Capture the cell that displays the provided text and extract its (X, Y) central coordinate. 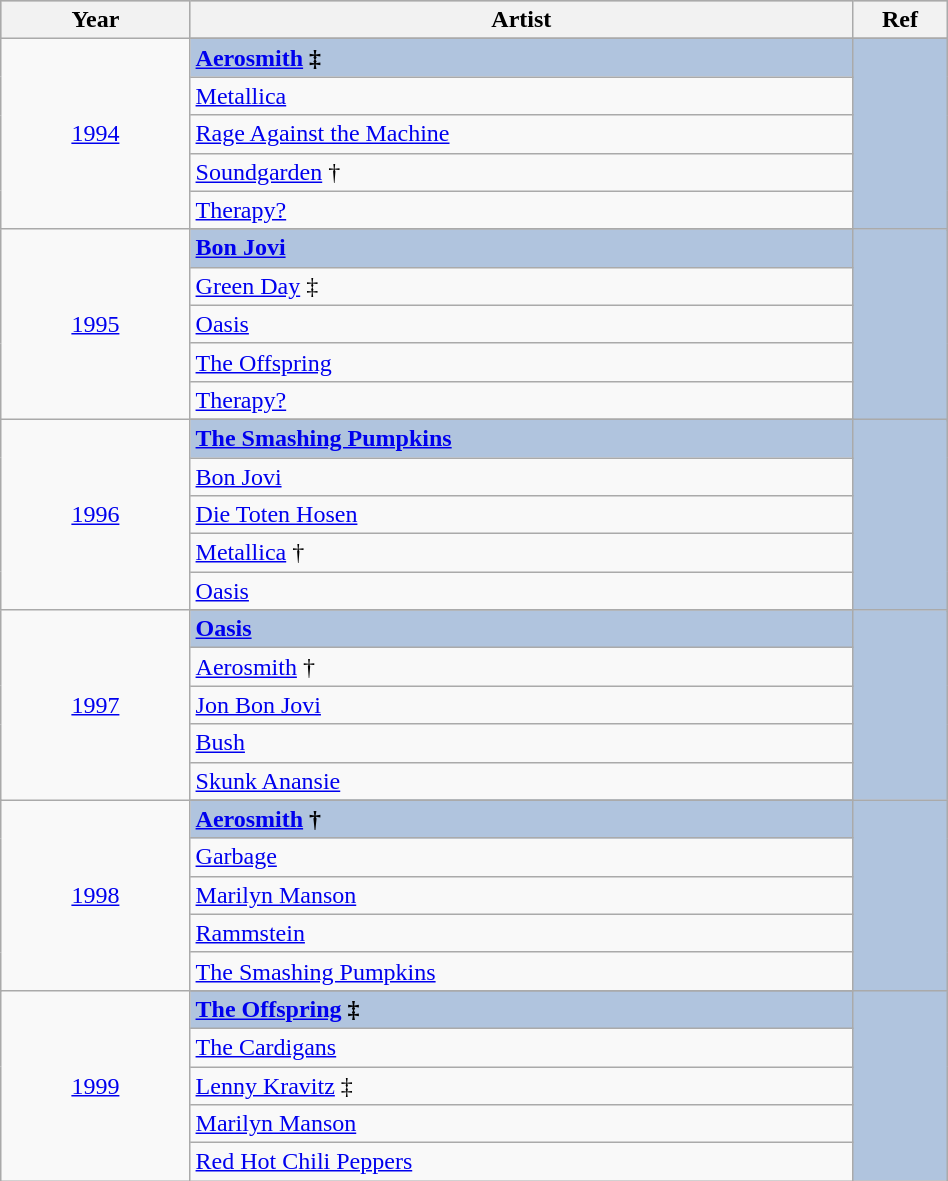
Skunk Anansie (522, 781)
1998 (96, 895)
Artist (522, 20)
Bush (522, 743)
1999 (96, 1085)
1997 (96, 705)
The Offspring (522, 362)
Year (96, 20)
Ref (900, 20)
Metallica † (522, 553)
1994 (96, 134)
Soundgarden † (522, 172)
The Cardigans (522, 1047)
Metallica (522, 96)
Die Toten Hosen (522, 515)
Garbage (522, 857)
Aerosmith ‡ (522, 58)
Jon Bon Jovi (522, 705)
Red Hot Chili Peppers (522, 1162)
1995 (96, 324)
The Offspring ‡ (522, 1009)
Rage Against the Machine (522, 134)
Rammstein (522, 933)
1996 (96, 514)
Green Day ‡ (522, 286)
Lenny Kravitz ‡ (522, 1085)
